Scan for the cell matching the given text and deliver its (X, Y) coordinate at center. 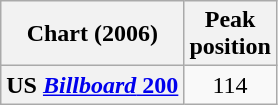
Peakposition (230, 34)
114 (230, 85)
Chart (2006) (92, 34)
US Billboard 200 (92, 85)
